Output the [X, Y] coordinate of the center of the cell containing the given text.  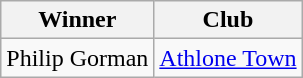
Athlone Town [228, 58]
Club [228, 20]
Philip Gorman [78, 58]
Winner [78, 20]
